Return (X, Y) of the center of cell containing provided text 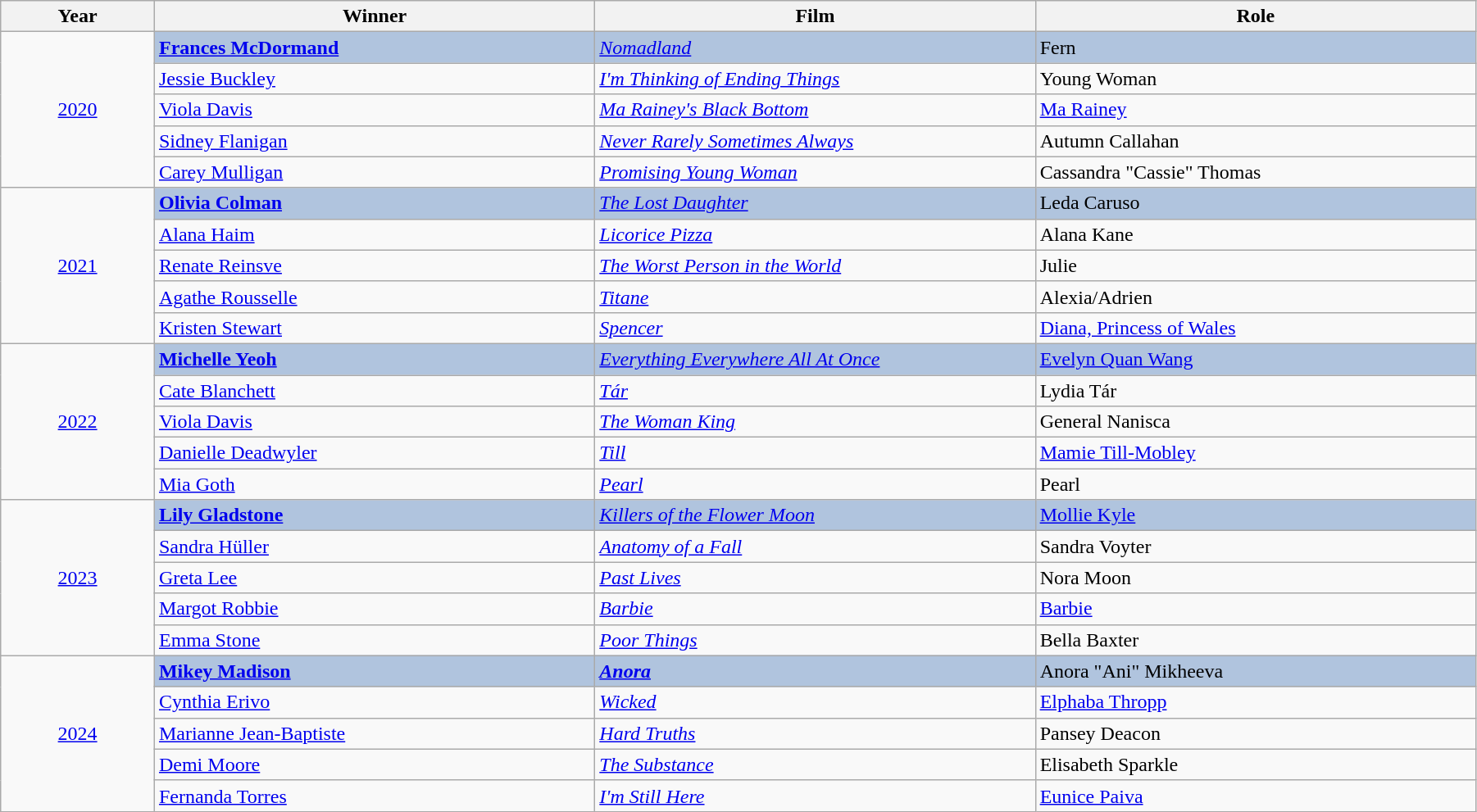
2021 (78, 265)
Elphaba Thropp (1256, 702)
Ma Rainey (1256, 110)
Young Woman (1256, 79)
Spencer (815, 328)
Anatomy of a Fall (815, 547)
Mia Goth (374, 484)
Role (1256, 16)
I'm Still Here (815, 796)
Mamie Till-Mobley (1256, 453)
Frances McDormand (374, 48)
Tár (815, 391)
Olivia Colman (374, 203)
The Lost Daughter (815, 203)
Poor Things (815, 640)
Cate Blanchett (374, 391)
Marianne Jean-Baptiste (374, 733)
Carey Mulligan (374, 172)
Alana Haim (374, 234)
Till (815, 453)
Anora (815, 671)
Killers of the Flower Moon (815, 515)
Wicked (815, 702)
Pansey Deacon (1256, 733)
2023 (78, 578)
Fernanda Torres (374, 796)
Bella Baxter (1256, 640)
Winner (374, 16)
Sandra Hüller (374, 547)
Diana, Princess of Wales (1256, 328)
2022 (78, 421)
The Woman King (815, 422)
Past Lives (815, 578)
Leda Caruso (1256, 203)
Sidney Flanigan (374, 141)
Kristen Stewart (374, 328)
Sandra Voyter (1256, 547)
Licorice Pizza (815, 234)
Elisabeth Sparkle (1256, 764)
Alexia/Adrien (1256, 297)
Hard Truths (815, 733)
General Nanisca (1256, 422)
Mollie Kyle (1256, 515)
Promising Young Woman (815, 172)
Alana Kane (1256, 234)
Cynthia Erivo (374, 702)
Michelle Yeoh (374, 359)
Nomadland (815, 48)
Julie (1256, 265)
Demi Moore (374, 764)
Evelyn Quan Wang (1256, 359)
Never Rarely Sometimes Always (815, 141)
Anora "Ani" Mikheeva (1256, 671)
Jessie Buckley (374, 79)
Eunice Paiva (1256, 796)
Lydia Tár (1256, 391)
Film (815, 16)
Lily Gladstone (374, 515)
Year (78, 16)
Mikey Madison (374, 671)
Autumn Callahan (1256, 141)
Fern (1256, 48)
Cassandra "Cassie" Thomas (1256, 172)
Greta Lee (374, 578)
I'm Thinking of Ending Things (815, 79)
Emma Stone (374, 640)
Margot Robbie (374, 609)
Danielle Deadwyler (374, 453)
2020 (78, 110)
Renate Reinsve (374, 265)
Agathe Rousselle (374, 297)
The Substance (815, 764)
Everything Everywhere All At Once (815, 359)
2024 (78, 733)
Titane (815, 297)
Nora Moon (1256, 578)
Ma Rainey's Black Bottom (815, 110)
The Worst Person in the World (815, 265)
